For the text-containing cell, return its midpoint in (X, Y) coordinate format. 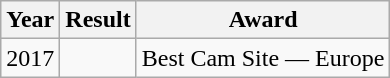
2017 (30, 58)
Best Cam Site — Europe (263, 58)
Result (98, 20)
Year (30, 20)
Award (263, 20)
